Identify which cell holds the provided text, then report its (X, Y) central coordinate. 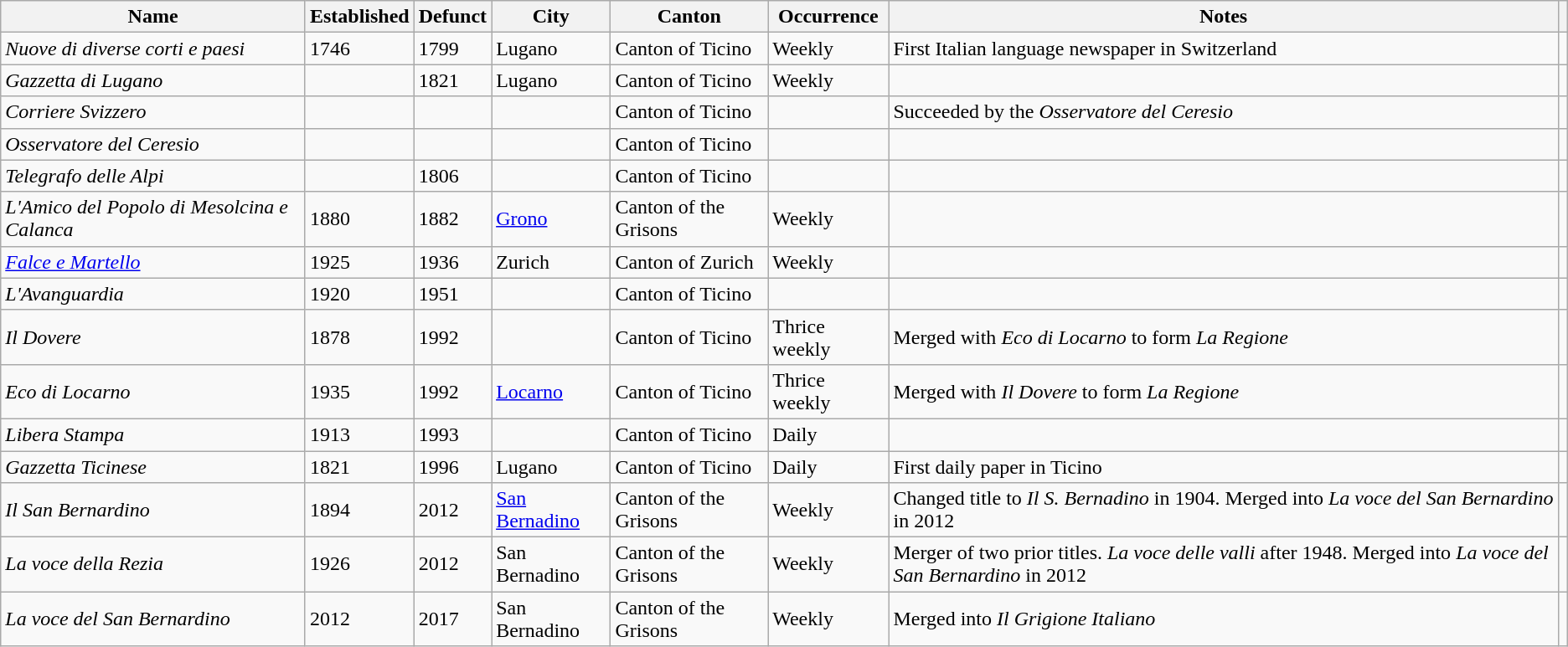
Corriere Svizzero (153, 112)
1878 (359, 336)
Merged with Eco di Locarno to form La Regione (1223, 336)
Defunct (452, 17)
1920 (359, 294)
Gazzetta Ticinese (153, 466)
1894 (359, 511)
1951 (452, 294)
Succeeded by the Osservatore del Ceresio (1223, 112)
1925 (359, 262)
2017 (452, 619)
1806 (452, 176)
Falce e Martello (153, 262)
La voce della Rezia (153, 564)
L'Avanguardia (153, 294)
City (551, 17)
Merged with Il Dovere to form La Regione (1223, 392)
La voce del San Bernardino (153, 619)
1936 (452, 262)
Occurrence (828, 17)
Merger of two prior titles. La voce delle valli after 1948. Merged into La voce del San Bernardino in 2012 (1223, 564)
1880 (359, 219)
Gazzetta di Lugano (153, 80)
Merged into Il Grigione Italiano (1223, 619)
Osservatore del Ceresio (153, 144)
1913 (359, 434)
Nuove di diverse corti e paesi (153, 49)
L'Amico del Popolo di Mesolcina e Calanca (153, 219)
Canton of Zurich (689, 262)
1799 (452, 49)
Canton (689, 17)
1926 (359, 564)
Established (359, 17)
Grono (551, 219)
Telegrafo delle Alpi (153, 176)
1996 (452, 466)
Il Dovere (153, 336)
1746 (359, 49)
Locarno (551, 392)
Changed title to Il S. Bernadino in 1904. Merged into La voce del San Bernardino in 2012 (1223, 511)
Eco di Locarno (153, 392)
Libera Stampa (153, 434)
Notes (1223, 17)
First daily paper in Ticino (1223, 466)
Il San Bernardino (153, 511)
Name (153, 17)
1935 (359, 392)
1882 (452, 219)
First Italian language newspaper in Switzerland (1223, 49)
Zurich (551, 262)
1993 (452, 434)
